Return (x, y) of the center of cell containing provided text 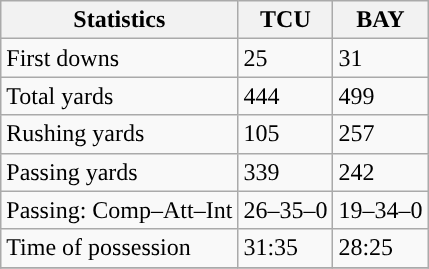
242 (380, 172)
19–34–0 (380, 210)
31 (380, 58)
25 (286, 58)
444 (286, 96)
499 (380, 96)
Rushing yards (120, 134)
Total yards (120, 96)
28:25 (380, 248)
257 (380, 134)
26–35–0 (286, 210)
339 (286, 172)
Passing yards (120, 172)
Statistics (120, 20)
31:35 (286, 248)
BAY (380, 20)
Passing: Comp–Att–Int (120, 210)
First downs (120, 58)
Time of possession (120, 248)
105 (286, 134)
TCU (286, 20)
